Find where the given text appears and provide that cell's center as [X, Y] coordinate. 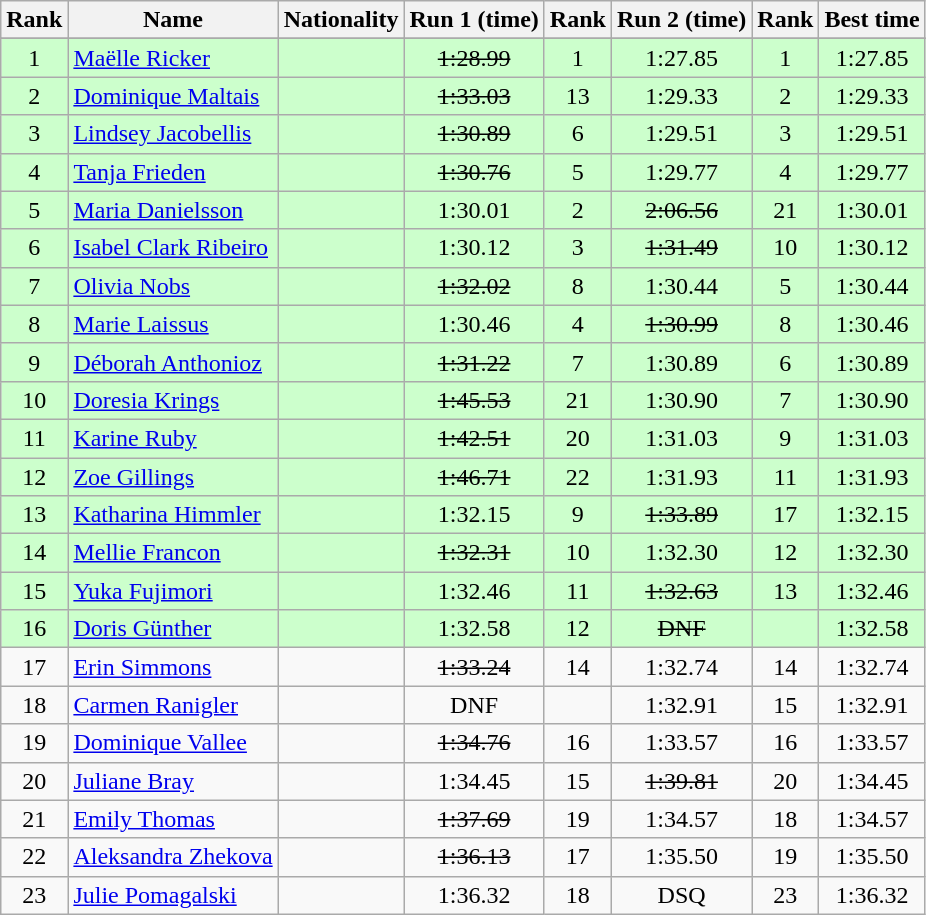
Run 2 (time) [681, 20]
1:33.89 [681, 515]
1:31.22 [474, 362]
Zoe Gillings [173, 477]
DSQ [681, 895]
1:36.13 [474, 857]
1:30.99 [681, 324]
Marie Laissus [173, 324]
Best time [872, 20]
Doresia Krings [173, 400]
Olivia Nobs [173, 286]
Doris Günther [173, 629]
Carmen Ranigler [173, 705]
Emily Thomas [173, 819]
Isabel Clark Ribeiro [173, 248]
1:33.03 [474, 96]
Katharina Himmler [173, 515]
Karine Ruby [173, 438]
Dominique Vallee [173, 743]
1:31.49 [681, 248]
Run 1 (time) [474, 20]
1:46.71 [474, 477]
Aleksandra Zhekova [173, 857]
Erin Simmons [173, 667]
Lindsey Jacobellis [173, 134]
Nationality [341, 20]
2:06.56 [681, 210]
1:37.69 [474, 819]
1:42.51 [474, 438]
1:34.76 [474, 743]
1:32.31 [474, 553]
Mellie Francon [173, 553]
Juliane Bray [173, 781]
Maëlle Ricker [173, 58]
Julie Pomagalski [173, 895]
1:30.76 [474, 172]
1:39.81 [681, 781]
1:32.63 [681, 591]
Maria Danielsson [173, 210]
Name [173, 20]
Dominique Maltais [173, 96]
Tanja Frieden [173, 172]
1:45.53 [474, 400]
1:28.99 [474, 58]
Déborah Anthonioz [173, 362]
1:33.24 [474, 667]
Yuka Fujimori [173, 591]
1:32.02 [474, 286]
